Capture the cell that displays the provided text and extract its [x, y] central coordinate. 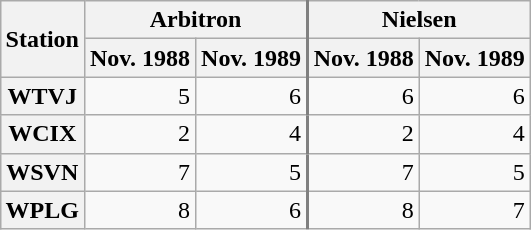
WCIX [42, 134]
WPLG [42, 210]
WTVJ [42, 96]
Station [42, 39]
Nielsen [418, 20]
Arbitron [196, 20]
WSVN [42, 172]
